Provide the (X, Y) coordinate of the cell's center where the given text is located.  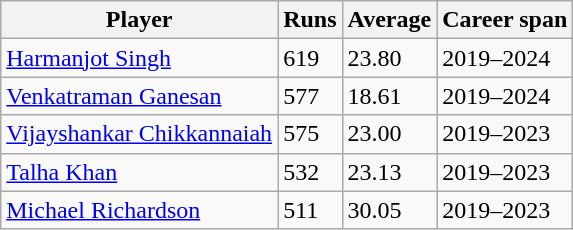
Michael Richardson (140, 210)
619 (310, 58)
Runs (310, 20)
23.00 (390, 134)
Career span (505, 20)
Vijayshankar Chikkannaiah (140, 134)
577 (310, 96)
Harmanjot Singh (140, 58)
Player (140, 20)
532 (310, 172)
18.61 (390, 96)
23.13 (390, 172)
30.05 (390, 210)
23.80 (390, 58)
Average (390, 20)
575 (310, 134)
511 (310, 210)
Venkatraman Ganesan (140, 96)
Talha Khan (140, 172)
